From the cell containing the given text, extract its center point as [x, y] coordinate. 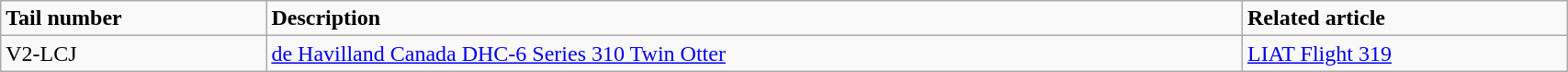
LIAT Flight 319 [1405, 54]
de Havilland Canada DHC-6 Series 310 Twin Otter [755, 54]
Related article [1405, 18]
V2-LCJ [134, 54]
Tail number [134, 18]
Description [755, 18]
